Identify which cell holds the provided text, then report its (x, y) central coordinate. 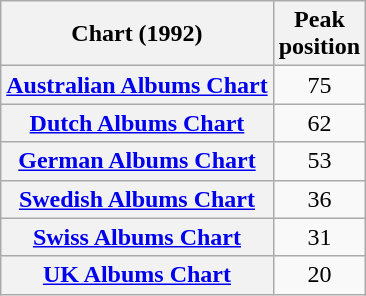
62 (319, 123)
20 (319, 275)
UK Albums Chart (137, 275)
Chart (1992) (137, 34)
Australian Albums Chart (137, 85)
Swedish Albums Chart (137, 199)
Swiss Albums Chart (137, 237)
36 (319, 199)
53 (319, 161)
Dutch Albums Chart (137, 123)
German Albums Chart (137, 161)
31 (319, 237)
Peakposition (319, 34)
75 (319, 85)
